Output the [X, Y] coordinate of the center of the cell containing the given text.  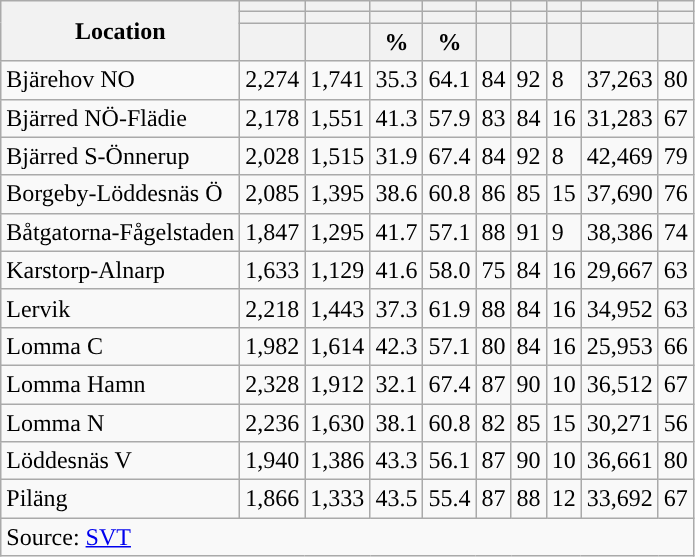
32.1 [396, 384]
Båtgatorna-Fågelstaden [120, 232]
37,690 [620, 194]
76 [676, 194]
Löddesnäs V [120, 461]
66 [676, 346]
61.9 [450, 308]
75 [494, 270]
2,236 [272, 423]
Lomma N [120, 423]
1,395 [338, 194]
1,333 [338, 499]
43.3 [396, 461]
25,953 [620, 346]
1,912 [338, 384]
9 [564, 232]
55.4 [450, 499]
41.3 [396, 118]
1,386 [338, 461]
12 [564, 499]
83 [494, 118]
2,218 [272, 308]
1,129 [338, 270]
41.7 [396, 232]
Karstorp-Alnarp [120, 270]
34,952 [620, 308]
1,630 [338, 423]
Bjärehov NO [120, 80]
Bjärred S-Önnerup [120, 156]
91 [528, 232]
Borgeby-Löddesnäs Ö [120, 194]
1,847 [272, 232]
35.3 [396, 80]
79 [676, 156]
37,263 [620, 80]
74 [676, 232]
57.9 [450, 118]
38.6 [396, 194]
86 [494, 194]
29,667 [620, 270]
58.0 [450, 270]
56.1 [450, 461]
Lomma C [120, 346]
2,328 [272, 384]
2,028 [272, 156]
Lomma Hamn [120, 384]
41.6 [396, 270]
Piläng [120, 499]
38,386 [620, 232]
2,274 [272, 80]
43.5 [396, 499]
2,178 [272, 118]
82 [494, 423]
64.1 [450, 80]
1,551 [338, 118]
Source: SVT [348, 537]
38.1 [396, 423]
42,469 [620, 156]
Bjärred NÖ-Flädie [120, 118]
37.3 [396, 308]
56 [676, 423]
36,512 [620, 384]
1,741 [338, 80]
31,283 [620, 118]
42.3 [396, 346]
1,614 [338, 346]
1,295 [338, 232]
1,866 [272, 499]
31.9 [396, 156]
Lervik [120, 308]
1,982 [272, 346]
33,692 [620, 499]
1,940 [272, 461]
1,633 [272, 270]
Location [120, 31]
1,515 [338, 156]
1,443 [338, 308]
36,661 [620, 461]
2,085 [272, 194]
30,271 [620, 423]
